Return the (x, y) coordinate for the center point of the cell that contains the specified text.  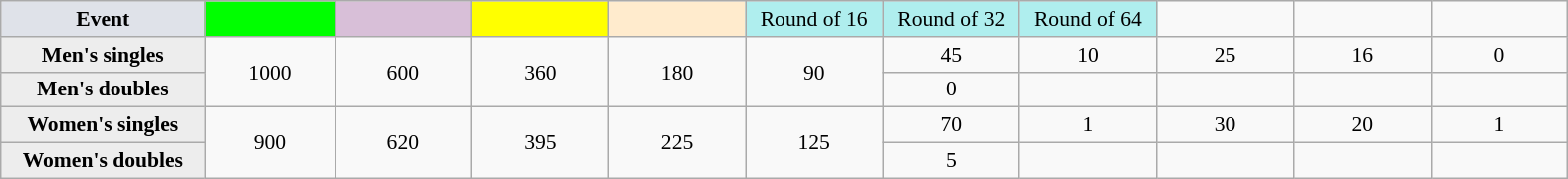
Men's singles (104, 55)
45 (951, 55)
Round of 64 (1088, 19)
600 (403, 72)
620 (403, 143)
5 (951, 161)
900 (270, 143)
395 (541, 143)
10 (1088, 55)
25 (1226, 55)
Round of 16 (814, 19)
360 (541, 72)
1000 (270, 72)
Women's singles (104, 125)
Event (104, 19)
70 (951, 125)
20 (1362, 125)
180 (677, 72)
125 (814, 143)
16 (1362, 55)
225 (677, 143)
Women's doubles (104, 161)
30 (1226, 125)
90 (814, 72)
Round of 32 (951, 19)
Men's doubles (104, 89)
